Search for the cell housing the specified text and yield its (x, y) center coordinate. 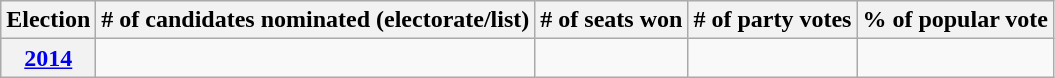
2014 (48, 58)
# of seats won (612, 20)
Election (48, 20)
# of candidates nominated (electorate/list) (316, 20)
# of party votes (772, 20)
% of popular vote (956, 20)
